Output the (X, Y) coordinate of the center of the cell containing the given text.  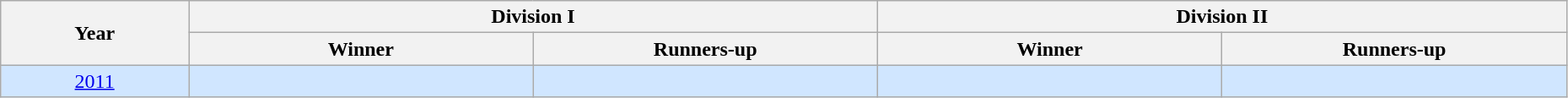
Division II (1221, 17)
2011 (94, 81)
Division I (533, 17)
Year (94, 33)
